Provide the (x, y) coordinate of the cell's center where the given text is located.  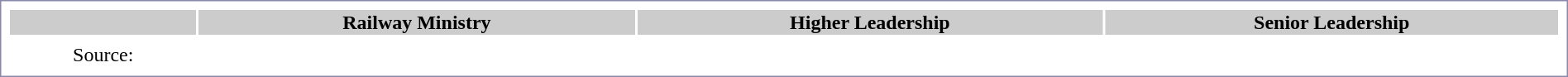
Source: (103, 55)
Higher Leadership (870, 22)
Railway Ministry (417, 22)
Senior Leadership (1331, 22)
